From the cell containing the given text, extract its center point as (x, y) coordinate. 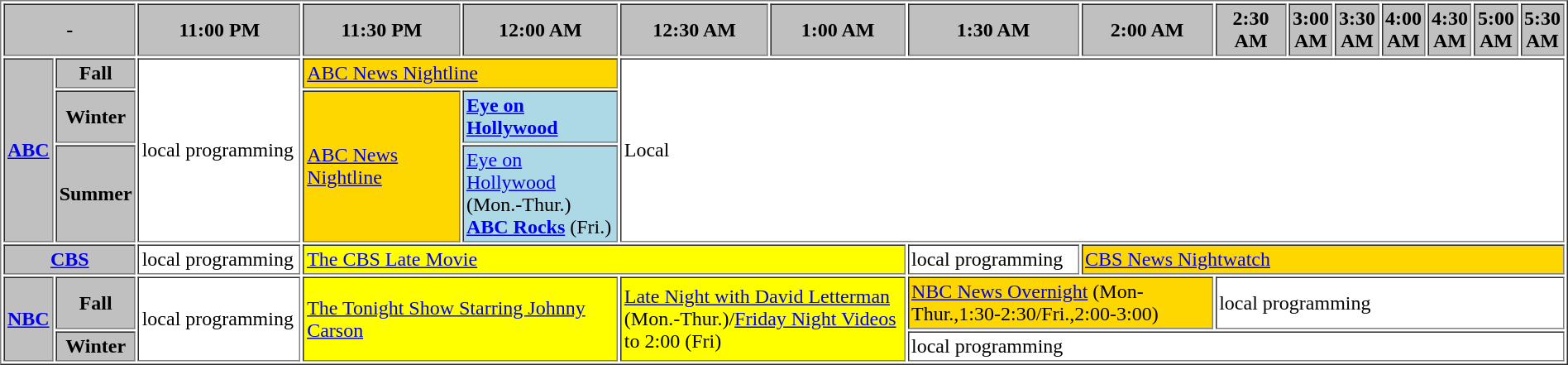
NBC (28, 319)
1:30 AM (994, 30)
11:30 PM (382, 30)
3:30 AM (1356, 30)
Summer (96, 194)
Late Night with David Letterman (Mon.-Thur.)/Friday Night Videos to 2:00 (Fri) (762, 319)
NBC News Overnight (Mon-Thur.,1:30-2:30/Fri.,2:00-3:00) (1060, 303)
The Tonight Show Starring Johnny Carson (461, 319)
3:00 AM (1310, 30)
ABC (28, 150)
5:00 AM (1495, 30)
Eye on Hollywood (540, 118)
4:00 AM (1403, 30)
2:30 AM (1251, 30)
CBS News Nightwatch (1323, 260)
1:00 AM (839, 30)
11:00 PM (219, 30)
Local (1092, 150)
12:30 AM (695, 30)
Eye on Hollywood (Mon.-Thur.) ABC Rocks (Fri.) (540, 194)
5:30 AM (1542, 30)
- (69, 30)
12:00 AM (540, 30)
The CBS Late Movie (605, 260)
2:00 AM (1148, 30)
CBS (69, 260)
4:30 AM (1449, 30)
